Extract the (x, y) coordinate from the center of the cell holding the provided text.  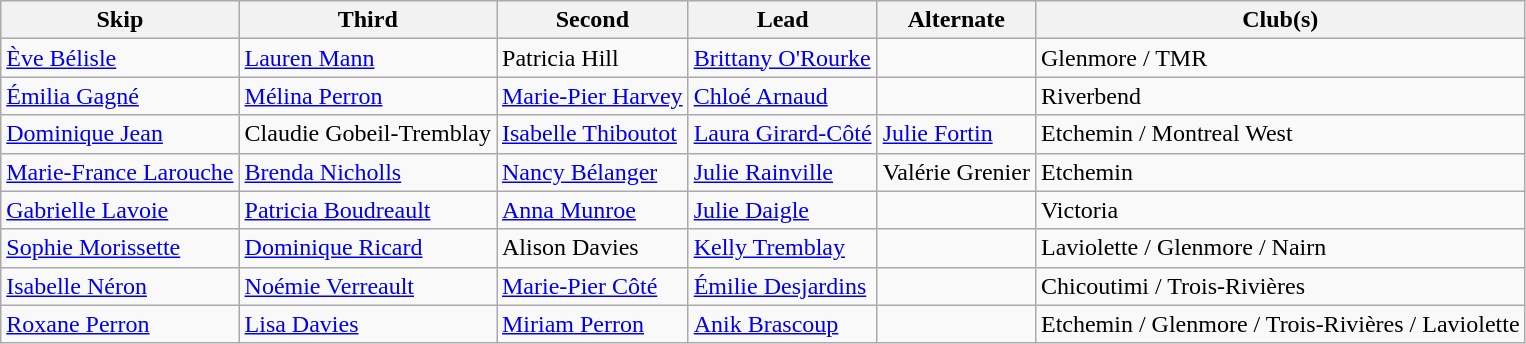
Julie Fortin (956, 134)
Chloé Arnaud (782, 96)
Glenmore / TMR (1280, 58)
Miriam Perron (592, 324)
Etchemin / Montreal West (1280, 134)
Ève Bélisle (120, 58)
Lead (782, 20)
Julie Daigle (782, 210)
Isabelle Thiboutot (592, 134)
Patricia Hill (592, 58)
Dominique Jean (120, 134)
Marie-France Larouche (120, 172)
Etchemin / Glenmore / Trois-Rivières / Laviolette (1280, 324)
Skip (120, 20)
Anna Munroe (592, 210)
Lauren Mann (368, 58)
Isabelle Néron (120, 286)
Alternate (956, 20)
Riverbend (1280, 96)
Dominique Ricard (368, 248)
Laura Girard-Côté (782, 134)
Patricia Boudreault (368, 210)
Marie-Pier Côté (592, 286)
Victoria (1280, 210)
Lisa Davies (368, 324)
Laviolette / Glenmore / Nairn (1280, 248)
Club(s) (1280, 20)
Etchemin (1280, 172)
Noémie Verreault (368, 286)
Brittany O'Rourke (782, 58)
Alison Davies (592, 248)
Émilie Desjardins (782, 286)
Gabrielle Lavoie (120, 210)
Third (368, 20)
Julie Rainville (782, 172)
Roxane Perron (120, 324)
Anik Brascoup (782, 324)
Nancy Bélanger (592, 172)
Kelly Tremblay (782, 248)
Valérie Grenier (956, 172)
Émilia Gagné (120, 96)
Second (592, 20)
Sophie Morissette (120, 248)
Brenda Nicholls (368, 172)
Mélina Perron (368, 96)
Chicoutimi / Trois-Rivières (1280, 286)
Claudie Gobeil-Tremblay (368, 134)
Marie-Pier Harvey (592, 96)
